Determine the (X, Y) coordinate at the center of the cell enclosing the given text.  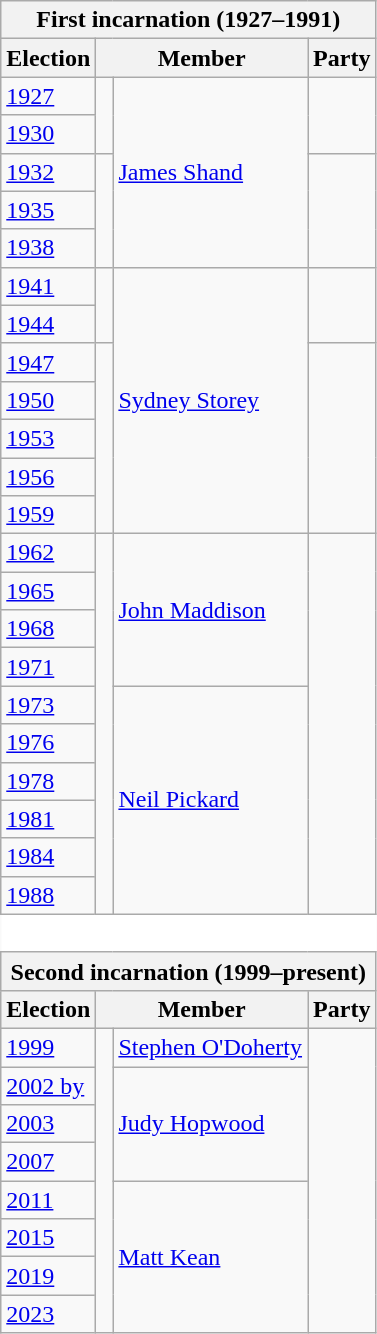
1973 (48, 705)
John Maddison (210, 610)
Judy Hopwood (210, 1123)
1947 (48, 362)
1953 (48, 438)
Sydney Storey (210, 400)
2015 (48, 1238)
Neil Pickard (210, 800)
1965 (48, 591)
2003 (48, 1124)
2023 (48, 1314)
1927 (48, 96)
1999 (48, 1047)
2019 (48, 1276)
First incarnation (1927–1991) (188, 20)
1959 (48, 515)
James Shand (210, 172)
1941 (48, 286)
1935 (48, 210)
Stephen O'Doherty (210, 1047)
Second incarnation (1999–present) (188, 971)
1981 (48, 819)
2002 by (48, 1085)
2007 (48, 1162)
1956 (48, 477)
1978 (48, 781)
2011 (48, 1200)
1944 (48, 324)
1976 (48, 743)
1930 (48, 134)
1962 (48, 553)
1950 (48, 400)
1988 (48, 895)
1968 (48, 629)
1984 (48, 857)
1932 (48, 172)
1938 (48, 248)
Matt Kean (210, 1257)
1971 (48, 667)
